Capture the cell that displays the provided text and extract its [X, Y] central coordinate. 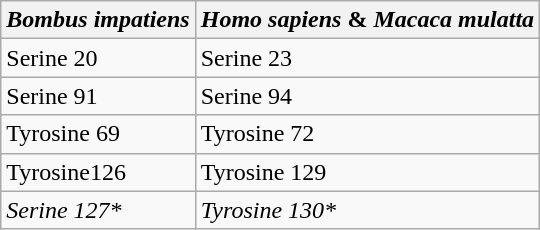
Tyrosine 72 [367, 134]
Serine 20 [98, 58]
Tyrosine 129 [367, 172]
Tyrosine 130* [367, 210]
Bombus impatiens [98, 20]
Serine 94 [367, 96]
Tyrosine 69 [98, 134]
Tyrosine126 [98, 172]
Serine 91 [98, 96]
Serine 23 [367, 58]
Serine 127* [98, 210]
Homo sapiens & Macaca mulatta [367, 20]
